Find where the given text appears and provide that cell's center as (x, y) coordinate. 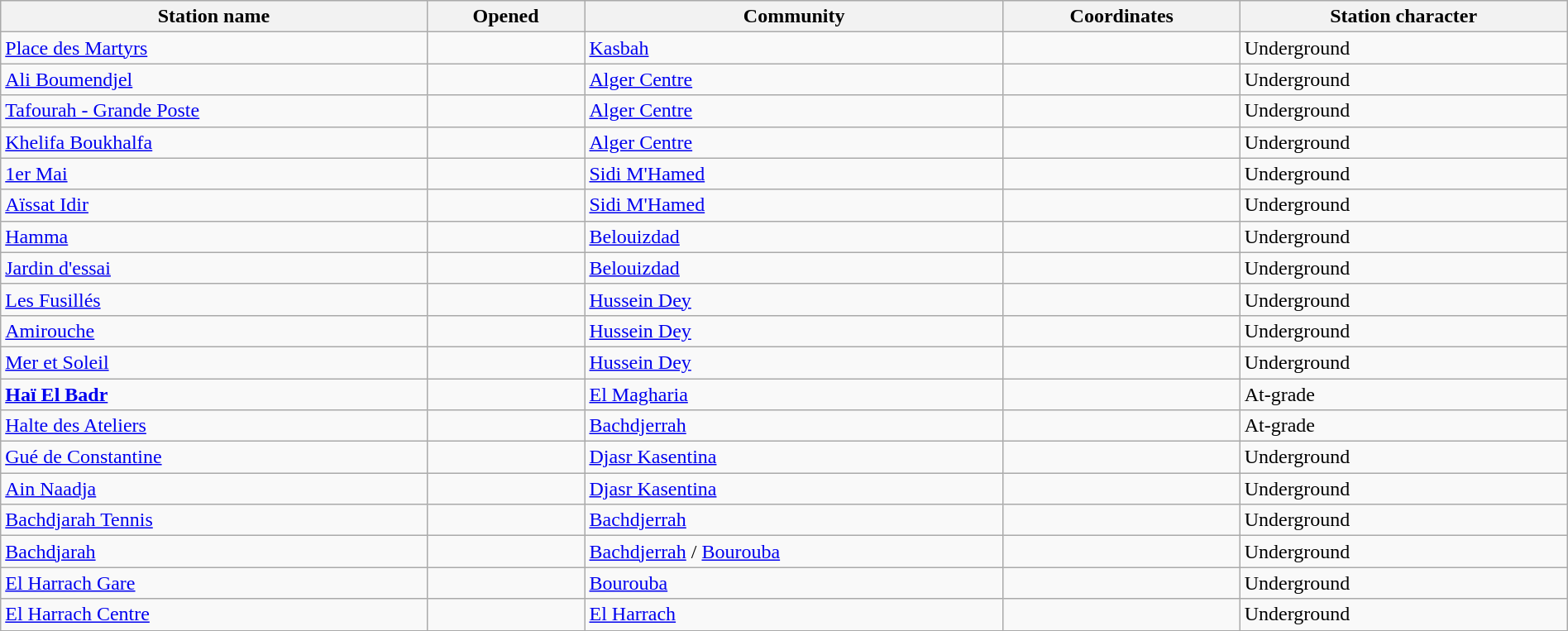
Coordinates (1121, 17)
El Harrach Centre (213, 614)
Bourouba (794, 583)
Gué de Constantine (213, 457)
Ali Boumendjel (213, 79)
Jardin d'essai (213, 268)
Bachdjerrah / Bourouba (794, 552)
Place des Martyrs (213, 48)
Bachdjarah (213, 552)
Tafourah - Grande Poste (213, 111)
El Harrach (794, 614)
Bachdjarah Tennis (213, 520)
Les Fusillés (213, 299)
Station character (1403, 17)
El Magharia (794, 394)
Community (794, 17)
Aïssat Idir (213, 205)
Halte des Ateliers (213, 426)
1er Mai (213, 174)
Haï El Badr (213, 394)
Ain Naadja (213, 489)
El Harrach Gare (213, 583)
Mer et Soleil (213, 362)
Kasbah (794, 48)
Opened (506, 17)
Station name (213, 17)
Hamma (213, 237)
Amirouche (213, 331)
Khelifa Boukhalfa (213, 142)
